Detect which cell encompasses the target text, then output its [x, y] center coordinate. 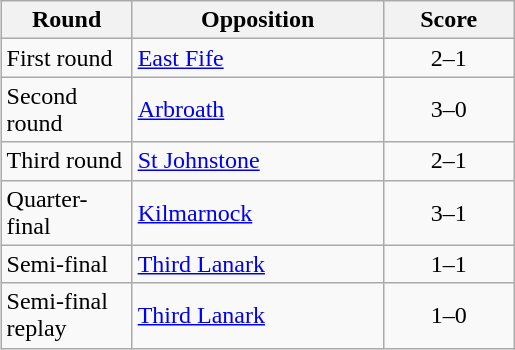
Opposition [258, 20]
East Fife [258, 58]
1–1 [448, 264]
St Johnstone [258, 161]
Quarter-final [66, 212]
1–0 [448, 316]
Kilmarnock [258, 212]
Third round [66, 161]
Score [448, 20]
Second round [66, 110]
3–0 [448, 110]
Arbroath [258, 110]
3–1 [448, 212]
First round [66, 58]
Round [66, 20]
Semi-final [66, 264]
Semi-final replay [66, 316]
